Return the (X, Y) coordinate for the center point of the cell that contains the specified text.  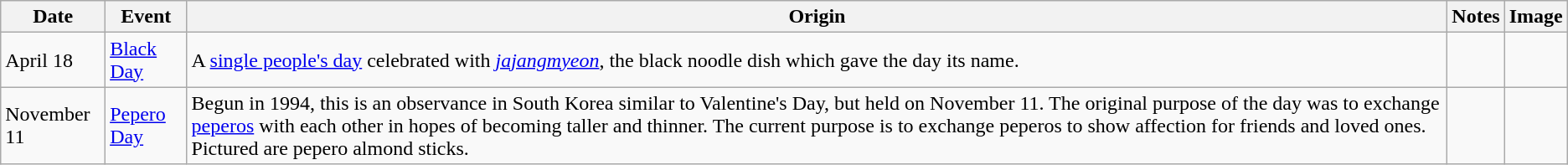
April 18 (54, 60)
November 11 (54, 126)
Image (1536, 17)
A single people's day celebrated with jajangmyeon, the black noodle dish which gave the day its name. (818, 60)
Notes (1476, 17)
Event (146, 17)
Date (54, 17)
Black Day (146, 60)
Origin (818, 17)
Pepero Day (146, 126)
